Extract the (X, Y) coordinate from the center of the cell holding the provided text.  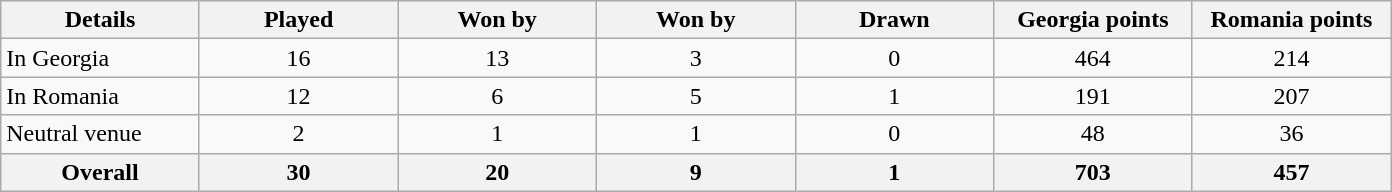
Played (298, 20)
36 (1292, 134)
3 (696, 58)
457 (1292, 172)
214 (1292, 58)
Details (100, 20)
30 (298, 172)
703 (1094, 172)
12 (298, 96)
13 (498, 58)
191 (1094, 96)
6 (498, 96)
2 (298, 134)
5 (696, 96)
16 (298, 58)
Georgia points (1094, 20)
In Romania (100, 96)
Romania points (1292, 20)
Drawn (894, 20)
Overall (100, 172)
207 (1292, 96)
Neutral venue (100, 134)
In Georgia (100, 58)
9 (696, 172)
20 (498, 172)
464 (1094, 58)
48 (1094, 134)
